Extract the [x, y] coordinate from the center of the cell holding the provided text.  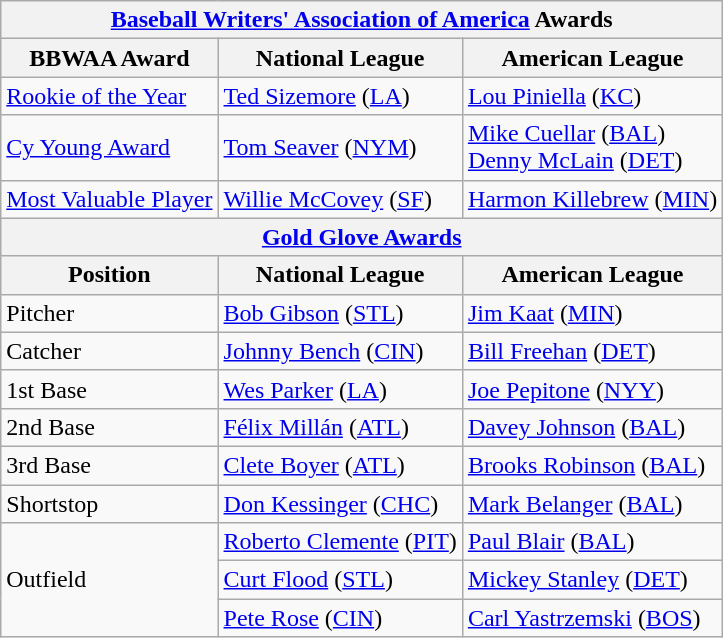
Jim Kaat (MIN) [592, 313]
Carl Yastrzemski (BOS) [592, 618]
Catcher [110, 351]
Pete Rose (CIN) [340, 618]
Joe Pepitone (NYY) [592, 389]
Clete Boyer (ATL) [340, 465]
Lou Piniella (KC) [592, 96]
Curt Flood (STL) [340, 580]
Willie McCovey (SF) [340, 199]
BBWAA Award [110, 58]
Bob Gibson (STL) [340, 313]
Baseball Writers' Association of America Awards [362, 20]
Cy Young Award [110, 148]
Don Kessinger (CHC) [340, 503]
Outfield [110, 580]
Mark Belanger (BAL) [592, 503]
Rookie of the Year [110, 96]
2nd Base [110, 427]
Harmon Killebrew (MIN) [592, 199]
Davey Johnson (BAL) [592, 427]
Félix Millán (ATL) [340, 427]
Gold Glove Awards [362, 237]
Position [110, 275]
Pitcher [110, 313]
Mike Cuellar (BAL)Denny McLain (DET) [592, 148]
1st Base [110, 389]
Wes Parker (LA) [340, 389]
Most Valuable Player [110, 199]
Bill Freehan (DET) [592, 351]
Ted Sizemore (LA) [340, 96]
Tom Seaver (NYM) [340, 148]
Roberto Clemente (PIT) [340, 542]
Paul Blair (BAL) [592, 542]
Shortstop [110, 503]
Brooks Robinson (BAL) [592, 465]
Johnny Bench (CIN) [340, 351]
Mickey Stanley (DET) [592, 580]
3rd Base [110, 465]
